Output the (x, y) coordinate of the center of the cell containing the given text.  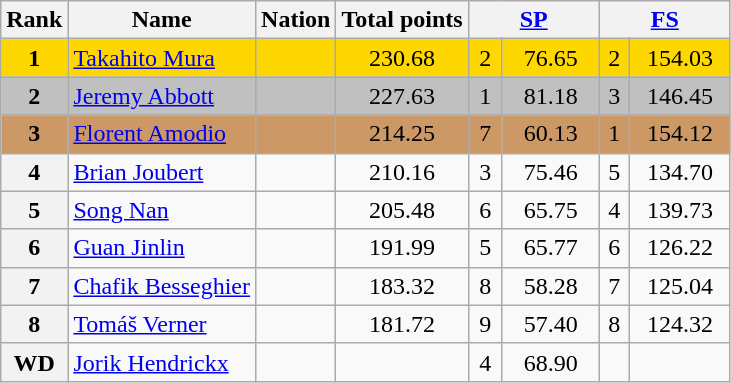
154.03 (680, 58)
76.65 (550, 58)
214.25 (402, 134)
58.28 (550, 286)
Guan Jinlin (162, 248)
Tomáš Verner (162, 324)
Jeremy Abbott (162, 96)
227.63 (402, 96)
125.04 (680, 286)
Takahito Mura (162, 58)
75.46 (550, 172)
68.90 (550, 362)
Chafik Besseghier (162, 286)
146.45 (680, 96)
9 (485, 324)
Total points (402, 20)
FS (664, 20)
81.18 (550, 96)
183.32 (402, 286)
Song Nan (162, 210)
SP (534, 20)
65.77 (550, 248)
Rank (34, 20)
124.32 (680, 324)
181.72 (402, 324)
205.48 (402, 210)
154.12 (680, 134)
230.68 (402, 58)
126.22 (680, 248)
Florent Amodio (162, 134)
139.73 (680, 210)
Name (162, 20)
191.99 (402, 248)
60.13 (550, 134)
57.40 (550, 324)
Jorik Hendrickx (162, 362)
134.70 (680, 172)
WD (34, 362)
Brian Joubert (162, 172)
Nation (296, 20)
210.16 (402, 172)
65.75 (550, 210)
